Identify which cell holds the provided text, then report its (X, Y) central coordinate. 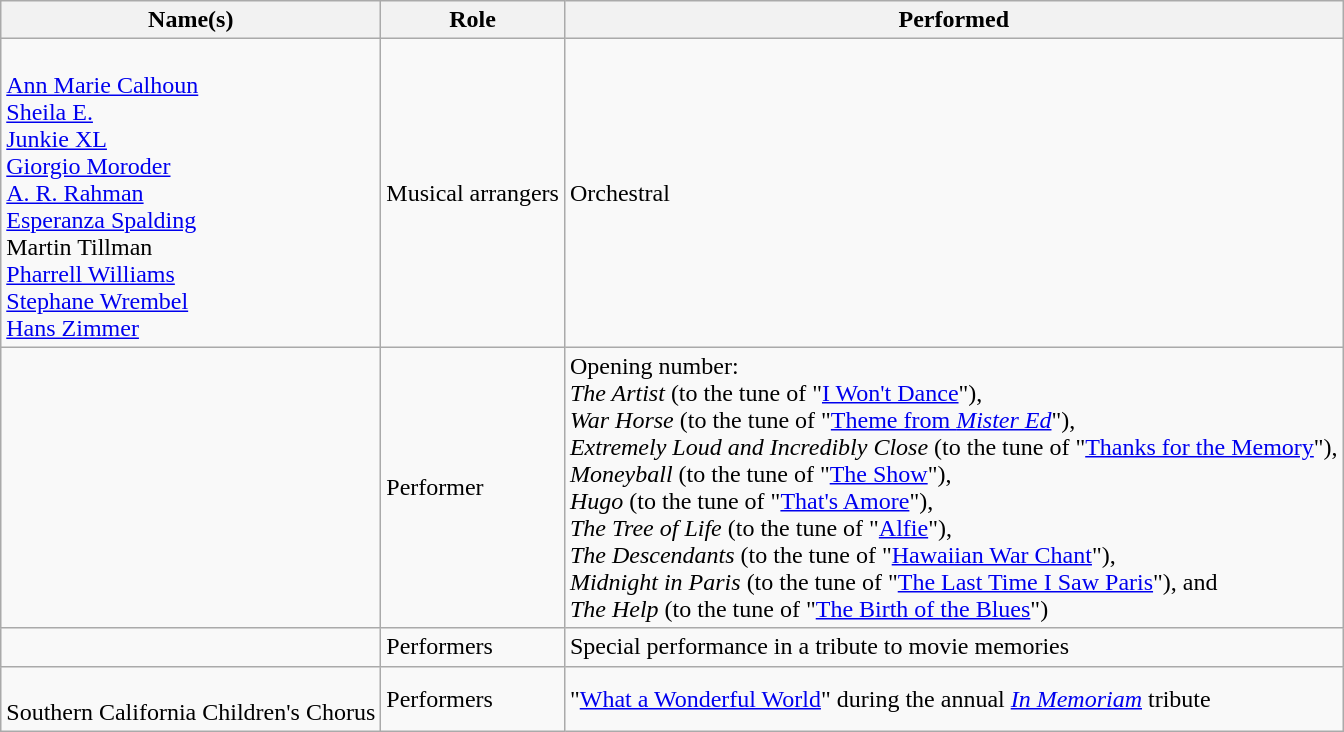
Performed (954, 20)
Musical arrangers (473, 193)
Special performance in a tribute to movie memories (954, 647)
Name(s) (191, 20)
Role (473, 20)
Southern California Children's Chorus (191, 698)
Orchestral (954, 193)
Ann Marie CalhounSheila E.Junkie XLGiorgio MoroderA. R. RahmanEsperanza SpaldingMartin TillmanPharrell WilliamsStephane WrembelHans Zimmer (191, 193)
"What a Wonderful World" during the annual In Memoriam tribute (954, 698)
Performer (473, 488)
